Determine the [X, Y] coordinate at the center of the cell enclosing the given text.  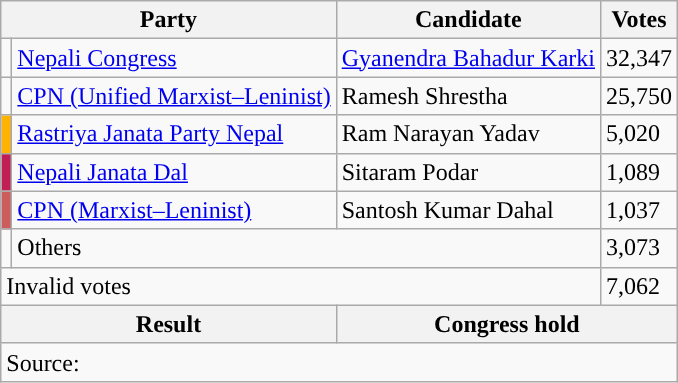
Invalid votes [301, 286]
1,037 [638, 210]
Result [168, 324]
Others [306, 248]
Santosh Kumar Dahal [468, 210]
CPN (Unified Marxist–Leninist) [174, 96]
25,750 [638, 96]
32,347 [638, 58]
Rastriya Janata Party Nepal [174, 134]
Nepali Janata Dal [174, 172]
5,020 [638, 134]
Nepali Congress [174, 58]
Congress hold [506, 324]
3,073 [638, 248]
Ramesh Shrestha [468, 96]
7,062 [638, 286]
Votes [638, 20]
Sitaram Podar [468, 172]
CPN (Marxist–Leninist) [174, 210]
Party [168, 20]
Source: [340, 362]
Candidate [468, 20]
1,089 [638, 172]
Gyanendra Bahadur Karki [468, 58]
Ram Narayan Yadav [468, 134]
